Search for the cell housing the specified text and yield its [X, Y] center coordinate. 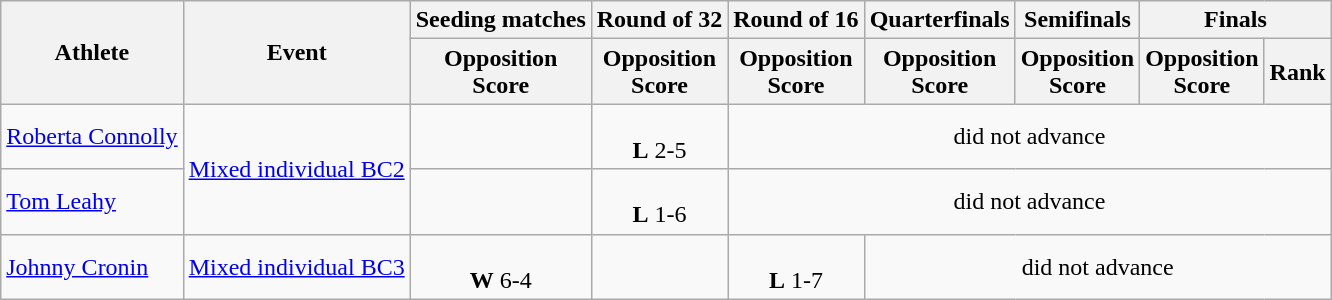
Quarterfinals [940, 20]
Round of 16 [796, 20]
W 6-4 [500, 266]
Johnny Cronin [92, 266]
Tom Leahy [92, 202]
Athlete [92, 52]
L 1-7 [796, 266]
Finals [1236, 20]
Seeding matches [500, 20]
Mixed individual BC2 [296, 169]
L 1-6 [659, 202]
Mixed individual BC3 [296, 266]
Round of 32 [659, 20]
Rank [1298, 72]
Event [296, 52]
Semifinals [1077, 20]
Roberta Connolly [92, 136]
L 2-5 [659, 136]
